Capture the cell that displays the provided text and extract its [X, Y] central coordinate. 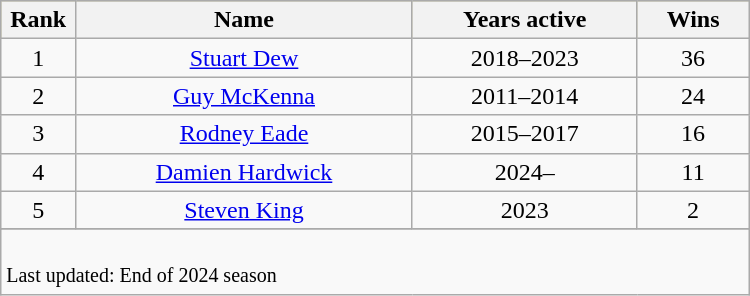
Guy McKenna [244, 96]
Damien Hardwick [244, 172]
5 [38, 210]
2011–2014 [524, 96]
Rank [38, 20]
24 [693, 96]
2018–2023 [524, 58]
Stuart Dew [244, 58]
Years active [524, 20]
Steven King [244, 210]
2015–2017 [524, 134]
16 [693, 134]
Last updated: End of 2024 season [375, 262]
36 [693, 58]
2023 [524, 210]
3 [38, 134]
Wins [693, 20]
2024– [524, 172]
4 [38, 172]
1 [38, 58]
11 [693, 172]
Rodney Eade [244, 134]
Name [244, 20]
